Pinpoint the cell where the given text exists, returning its [x, y] midpoint coordinate. 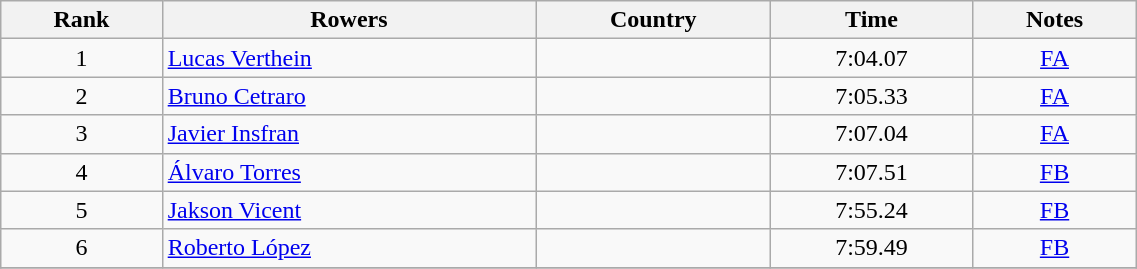
Rank [82, 20]
Country [654, 20]
Time [872, 20]
Rowers [349, 20]
3 [82, 134]
7:04.07 [872, 58]
7:05.33 [872, 96]
1 [82, 58]
Lucas Verthein [349, 58]
2 [82, 96]
Jakson Vicent [349, 210]
4 [82, 172]
Álvaro Torres [349, 172]
6 [82, 248]
Roberto López [349, 248]
7:59.49 [872, 248]
Bruno Cetraro [349, 96]
7:07.04 [872, 134]
5 [82, 210]
7:55.24 [872, 210]
Notes [1054, 20]
Javier Insfran [349, 134]
7:07.51 [872, 172]
